Search for the cell housing the specified text and yield its (X, Y) center coordinate. 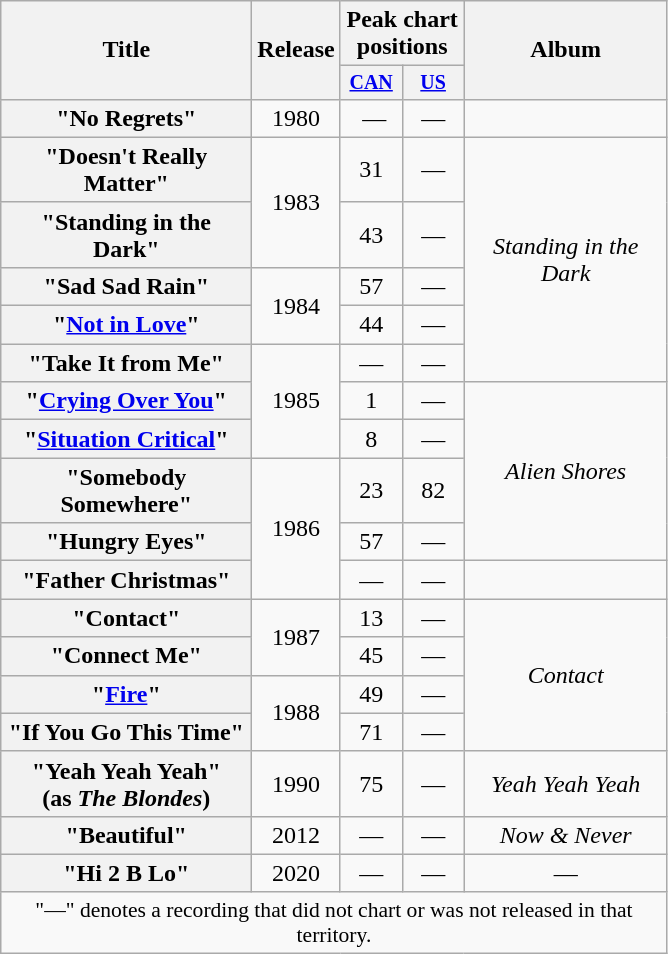
1985 (296, 401)
82 (433, 490)
Release (296, 50)
"Father Christmas" (126, 580)
Peak chart positions (402, 34)
31 (371, 170)
"If You Go This Time" (126, 732)
"—" denotes a recording that did not chart or was not released in that territory. (334, 922)
CAN (371, 82)
1990 (296, 784)
"Connect Me" (126, 656)
8 (371, 439)
"Beautiful" (126, 835)
49 (371, 694)
"Somebody Somewhere" (126, 490)
"Hungry Eyes" (126, 542)
US (433, 82)
Standing in the Dark (566, 259)
"Contact" (126, 618)
Title (126, 50)
"Crying Over You" (126, 401)
1986 (296, 528)
71 (371, 732)
"Standing in the Dark" (126, 234)
13 (371, 618)
Album (566, 50)
Yeah Yeah Yeah (566, 784)
"Doesn't Really Matter" (126, 170)
"Take It from Me" (126, 363)
45 (371, 656)
2012 (296, 835)
75 (371, 784)
1980 (296, 118)
"Hi 2 B Lo" (126, 873)
Now & Never (566, 835)
"Yeah Yeah Yeah" (as The Blondes) (126, 784)
44 (371, 325)
"Sad Sad Rain" (126, 286)
1984 (296, 305)
"Situation Critical" (126, 439)
"Not in Love" (126, 325)
"No Regrets" (126, 118)
1987 (296, 637)
Contact (566, 675)
1983 (296, 202)
43 (371, 234)
23 (371, 490)
"Fire" (126, 694)
1988 (296, 713)
Alien Shores (566, 472)
1 (371, 401)
2020 (296, 873)
